Capture the cell that displays the provided text and extract its (x, y) central coordinate. 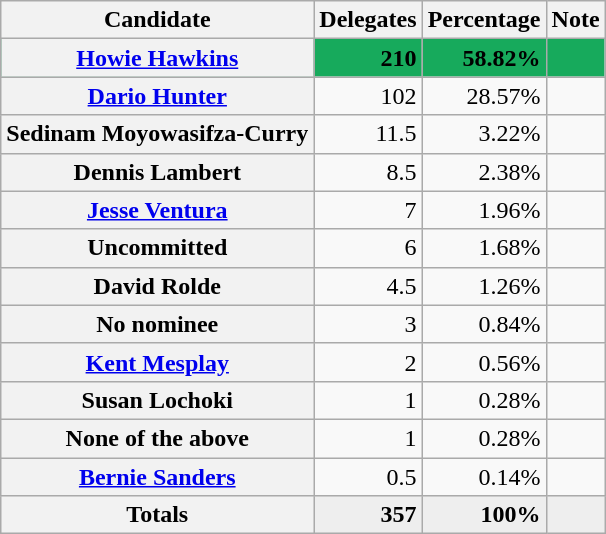
58.82% (484, 58)
0.84% (484, 324)
Candidate (158, 20)
102 (368, 96)
Jesse Ventura (158, 210)
6 (368, 248)
Percentage (484, 20)
Delegates (368, 20)
Dennis Lambert (158, 172)
No nominee (158, 324)
Bernie Sanders (158, 477)
Kent Mesplay (158, 362)
357 (368, 515)
4.5 (368, 286)
0.14% (484, 477)
Sedinam Moyowasifza-Curry (158, 134)
1.68% (484, 248)
Susan Lochoki (158, 400)
Howie Hawkins (158, 58)
7 (368, 210)
3 (368, 324)
28.57% (484, 96)
11.5 (368, 134)
8.5 (368, 172)
1.96% (484, 210)
Dario Hunter (158, 96)
Note (576, 20)
None of the above (158, 438)
0.5 (368, 477)
2 (368, 362)
210 (368, 58)
3.22% (484, 134)
1.26% (484, 286)
100% (484, 515)
Uncommitted (158, 248)
David Rolde (158, 286)
2.38% (484, 172)
0.56% (484, 362)
Totals (158, 515)
